From the cell containing the given text, extract its center point as [X, Y] coordinate. 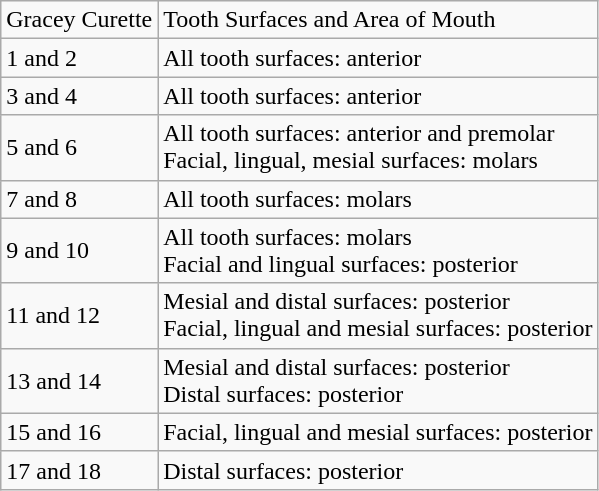
Distal surfaces: posterior [378, 470]
Gracey Curette [80, 20]
13 and 14 [80, 380]
All tooth surfaces: anterior and premolarFacial, lingual, mesial surfaces: molars [378, 148]
All tooth surfaces: molarsFacial and lingual surfaces: posterior [378, 250]
All tooth surfaces: molars [378, 199]
Tooth Surfaces and Area of Mouth [378, 20]
Mesial and distal surfaces: posteriorFacial, lingual and mesial surfaces: posterior [378, 316]
11 and 12 [80, 316]
Facial, lingual and mesial surfaces: posterior [378, 432]
1 and 2 [80, 58]
9 and 10 [80, 250]
3 and 4 [80, 96]
17 and 18 [80, 470]
Mesial and distal surfaces: posteriorDistal surfaces: posterior [378, 380]
5 and 6 [80, 148]
7 and 8 [80, 199]
15 and 16 [80, 432]
